Find where the given text appears and provide that cell's center as [x, y] coordinate. 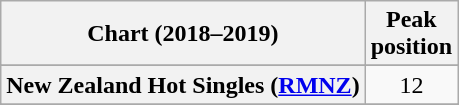
New Zealand Hot Singles (RMNZ) [183, 85]
Chart (2018–2019) [183, 34]
12 [411, 85]
Peakposition [411, 34]
